Detect which cell encompasses the target text, then output its (x, y) center coordinate. 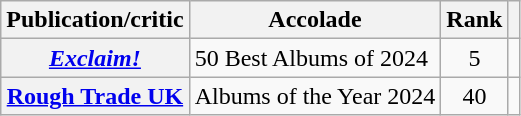
Accolade (315, 20)
Rough Trade UK (95, 96)
Exclaim! (95, 58)
Rank (474, 20)
5 (474, 58)
40 (474, 96)
Albums of the Year 2024 (315, 96)
Publication/critic (95, 20)
50 Best Albums of 2024 (315, 58)
